For the text-containing cell, return its midpoint in (x, y) coordinate format. 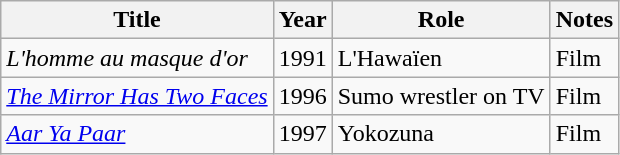
Year (302, 20)
Sumo wrestler on TV (441, 96)
1991 (302, 58)
Title (137, 20)
L'homme au masque d'or (137, 58)
Yokozuna (441, 134)
The Mirror Has Two Faces (137, 96)
1997 (302, 134)
Role (441, 20)
Notes (584, 20)
L'Hawaïen (441, 58)
Aar Ya Paar (137, 134)
1996 (302, 96)
